Pinpoint the cell where the given text exists, returning its [x, y] midpoint coordinate. 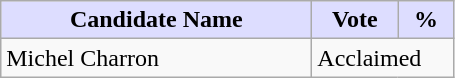
% [426, 20]
Acclaimed [383, 58]
Vote [355, 20]
Michel Charron [156, 58]
Candidate Name [156, 20]
